Provide the [X, Y] coordinate of the cell's center where the given text is located.  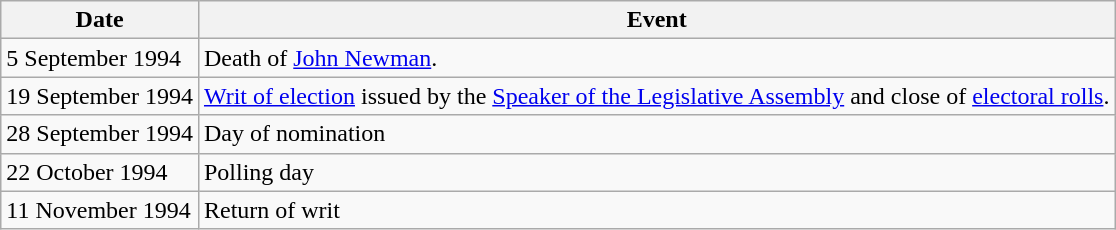
19 September 1994 [100, 96]
Return of writ [656, 210]
Death of John Newman. [656, 58]
Polling day [656, 172]
5 September 1994 [100, 58]
Event [656, 20]
Date [100, 20]
11 November 1994 [100, 210]
22 October 1994 [100, 172]
Day of nomination [656, 134]
Writ of election issued by the Speaker of the Legislative Assembly and close of electoral rolls. [656, 96]
28 September 1994 [100, 134]
